Identify which cell holds the provided text, then report its (X, Y) central coordinate. 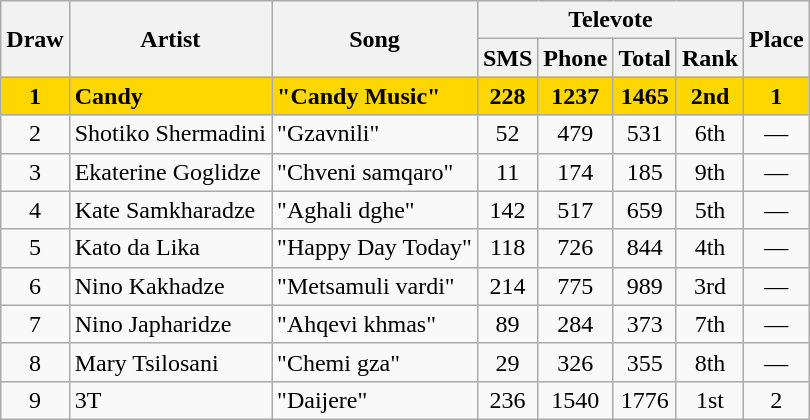
Televote (610, 20)
"Ahqevi khmas" (375, 324)
5th (710, 210)
3 (35, 172)
5 (35, 248)
373 (645, 324)
"Chemi gza" (375, 362)
4th (710, 248)
11 (507, 172)
1540 (576, 400)
4 (35, 210)
1776 (645, 400)
Kate Samkharadze (170, 210)
"Daijere" (375, 400)
775 (576, 286)
Nino Kakhadze (170, 286)
1237 (576, 96)
236 (507, 400)
Artist (170, 39)
6 (35, 286)
89 (507, 324)
"Candy Music" (375, 96)
8th (710, 362)
9th (710, 172)
844 (645, 248)
531 (645, 134)
6th (710, 134)
"Metsamuli vardi" (375, 286)
"Chveni samqaro" (375, 172)
Ekaterine Goglidze (170, 172)
142 (507, 210)
659 (645, 210)
1465 (645, 96)
7 (35, 324)
Place (777, 39)
"Gzavnili" (375, 134)
Candy (170, 96)
7th (710, 324)
726 (576, 248)
284 (576, 324)
52 (507, 134)
2nd (710, 96)
Total (645, 58)
"Happy Day Today" (375, 248)
3T (170, 400)
Rank (710, 58)
214 (507, 286)
"Aghali dghe" (375, 210)
29 (507, 362)
174 (576, 172)
Kato da Lika (170, 248)
185 (645, 172)
118 (507, 248)
Mary Tsilosani (170, 362)
228 (507, 96)
326 (576, 362)
Draw (35, 39)
3rd (710, 286)
355 (645, 362)
989 (645, 286)
479 (576, 134)
Song (375, 39)
Phone (576, 58)
9 (35, 400)
517 (576, 210)
SMS (507, 58)
Shotiko Shermadini (170, 134)
8 (35, 362)
1st (710, 400)
Nino Japharidze (170, 324)
